Output the (X, Y) coordinate of the center of the cell containing the given text.  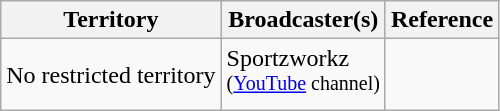
No restricted territory (111, 75)
Sportzworkz(YouTube channel) (303, 75)
Territory (111, 20)
Broadcaster(s) (303, 20)
Reference (442, 20)
